Scan for the cell matching the given text and deliver its (X, Y) coordinate at center. 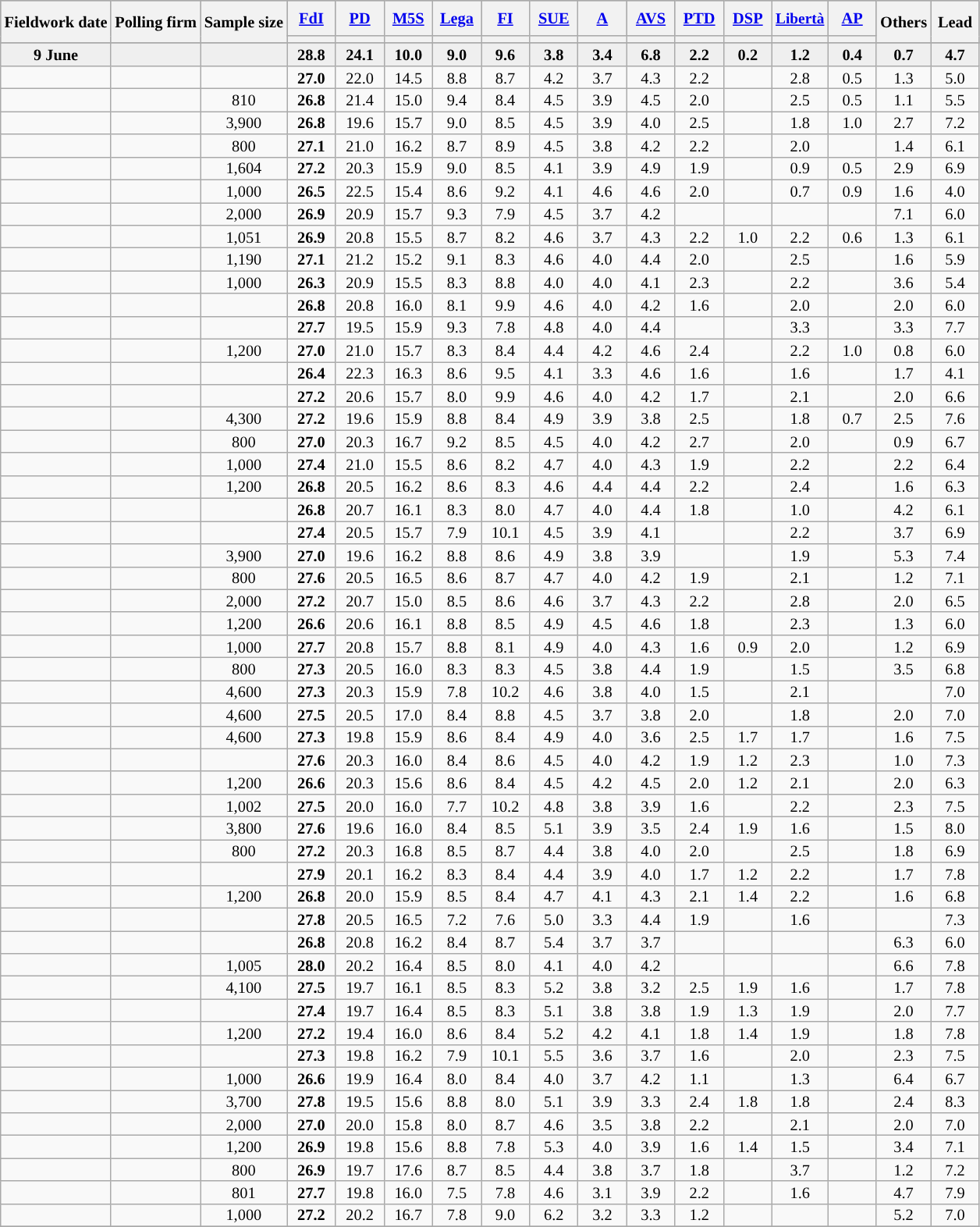
0.6 (852, 236)
3.1 (602, 1193)
Lead (955, 22)
15.4 (408, 190)
3,700 (243, 1101)
AP (852, 17)
20.1 (360, 874)
9.4 (456, 100)
Sample size (243, 22)
1,190 (243, 259)
15.2 (408, 259)
1,604 (243, 169)
6.5 (955, 601)
801 (243, 1193)
0.4 (852, 55)
9 June (56, 55)
28.0 (311, 965)
26.3 (311, 283)
7.4 (955, 554)
1,051 (243, 236)
0.8 (904, 350)
810 (243, 100)
14.5 (408, 76)
19.9 (360, 1079)
PTD (699, 17)
4,300 (243, 418)
A (602, 17)
Fieldwork date (56, 22)
15.8 (408, 1124)
SUE (554, 17)
10.0 (408, 55)
1,002 (243, 806)
22.0 (360, 76)
Lega (456, 17)
DSP (747, 17)
19.4 (360, 1033)
PD (360, 17)
9.5 (505, 373)
3,800 (243, 827)
17.0 (408, 715)
1,005 (243, 965)
16.8 (408, 851)
5.9 (955, 259)
22.5 (360, 190)
24.1 (360, 55)
Others (904, 22)
6.2 (554, 1215)
AVS (651, 17)
21.4 (360, 100)
9.6 (505, 55)
0.2 (747, 55)
8.9 (505, 145)
16.3 (408, 373)
28.8 (311, 55)
9.1 (456, 259)
2.9 (904, 169)
FdI (311, 17)
26.4 (311, 373)
Polling firm (155, 22)
4,100 (243, 987)
22.3 (360, 373)
M5S (408, 17)
27.9 (311, 874)
Libertà (800, 17)
26.5 (311, 190)
17.6 (408, 1169)
FI (505, 17)
21.2 (360, 259)
